Extract the [x, y] coordinate from the center of the cell holding the provided text.  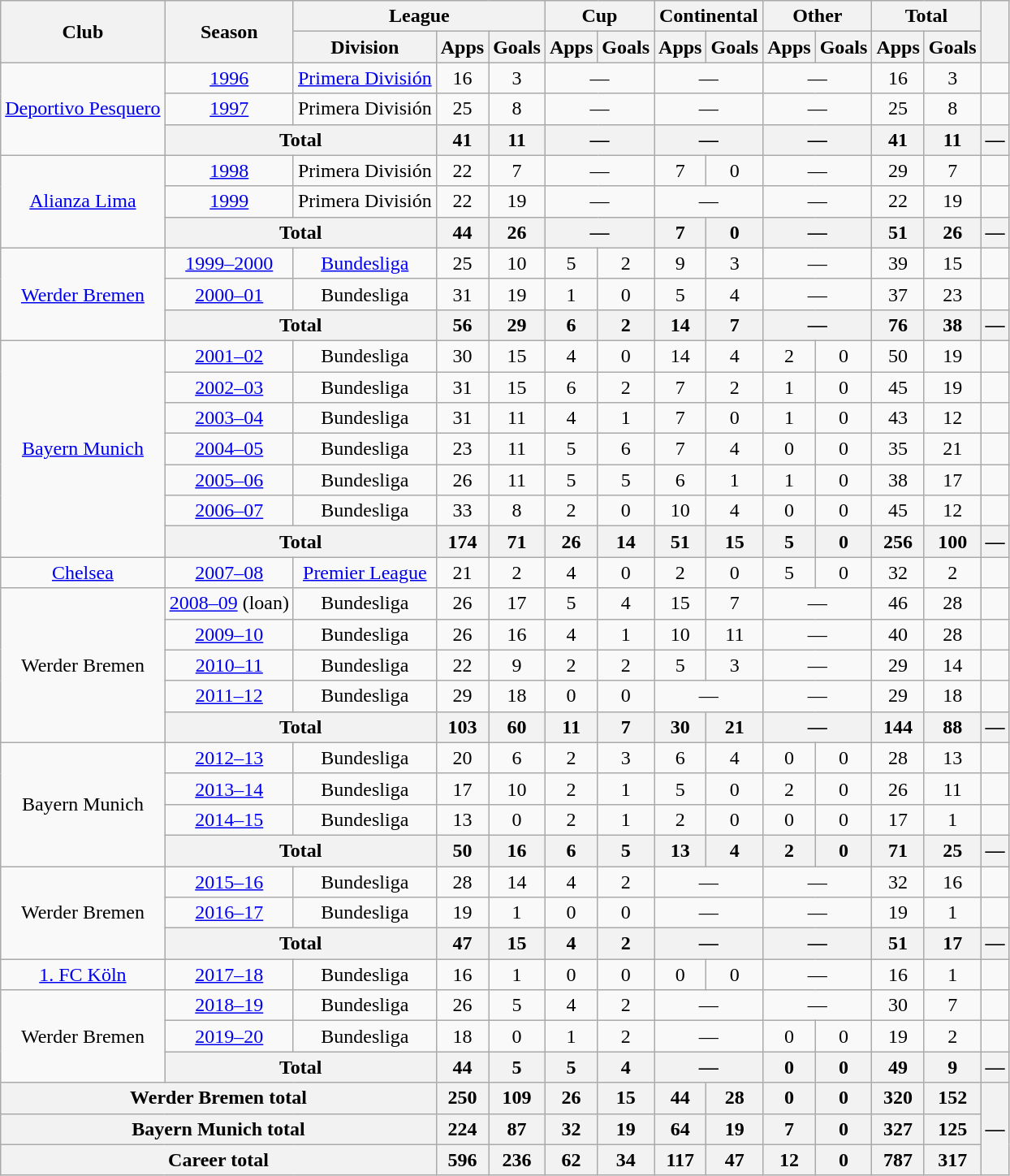
2001–02 [229, 356]
Deportivo Pesquero [83, 109]
236 [517, 1160]
1997 [229, 109]
20 [462, 758]
2009–10 [229, 634]
Werder Bremen total [218, 1098]
Cup [599, 16]
2019–20 [229, 1036]
62 [571, 1160]
109 [517, 1098]
39 [898, 263]
2004–05 [229, 449]
320 [898, 1098]
2000–01 [229, 294]
327 [898, 1129]
152 [952, 1098]
87 [517, 1129]
2008–09 (loan) [229, 603]
56 [462, 325]
2015–16 [229, 881]
33 [462, 511]
174 [462, 542]
1996 [229, 78]
Season [229, 32]
250 [462, 1098]
1. FC Köln [83, 975]
2010–11 [229, 665]
Alianza Lima [83, 201]
2005–06 [229, 480]
596 [462, 1160]
Chelsea [83, 573]
34 [626, 1160]
1999–2000 [229, 263]
787 [898, 1160]
46 [898, 603]
49 [898, 1067]
103 [462, 727]
317 [952, 1160]
League [419, 16]
1999 [229, 201]
2007–08 [229, 573]
2016–17 [229, 913]
2017–18 [229, 975]
Premier League [365, 573]
2006–07 [229, 511]
60 [517, 727]
Continental [709, 16]
Other [818, 16]
88 [952, 727]
43 [898, 418]
2018–19 [229, 1005]
Division [365, 47]
Career total [218, 1160]
1998 [229, 171]
2011–12 [229, 696]
35 [898, 449]
2012–13 [229, 758]
2002–03 [229, 387]
Club [83, 32]
256 [898, 542]
76 [898, 325]
64 [680, 1129]
125 [952, 1129]
100 [952, 542]
117 [680, 1160]
144 [898, 727]
Bayern Munich total [218, 1129]
40 [898, 634]
2013–14 [229, 789]
2014–15 [229, 819]
224 [462, 1129]
37 [898, 294]
2003–04 [229, 418]
